Capture the cell that displays the provided text and extract its [X, Y] central coordinate. 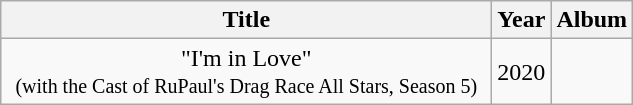
Title [246, 20]
Album [592, 20]
"I'm in Love"(with the Cast of RuPaul's Drag Race All Stars, Season 5) [246, 72]
Year [522, 20]
2020 [522, 72]
